Return [x, y] of the center of cell containing provided text 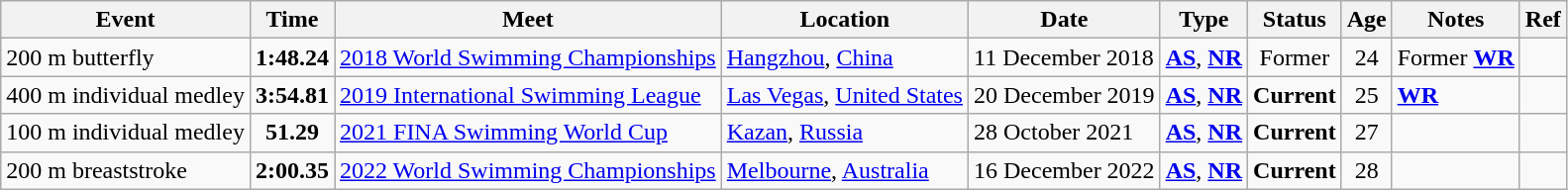
Status [1296, 20]
28 [1367, 170]
51.29 [291, 133]
3:54.81 [291, 95]
Former [1296, 57]
28 October 2021 [1064, 133]
Type [1203, 20]
Former WR [1456, 57]
WR [1456, 95]
Kazan, Russia [844, 133]
11 December 2018 [1064, 57]
Ref [1543, 20]
25 [1367, 95]
Meet [529, 20]
Event [126, 20]
Location [844, 20]
Age [1367, 20]
16 December 2022 [1064, 170]
2019 International Swimming League [529, 95]
24 [1367, 57]
Melbourne, Australia [844, 170]
1:48.24 [291, 57]
2022 World Swimming Championships [529, 170]
Las Vegas, United States [844, 95]
400 m individual medley [126, 95]
Notes [1456, 20]
200 m butterfly [126, 57]
Hangzhou, China [844, 57]
27 [1367, 133]
100 m individual medley [126, 133]
2:00.35 [291, 170]
Time [291, 20]
20 December 2019 [1064, 95]
Date [1064, 20]
2021 FINA Swimming World Cup [529, 133]
200 m breaststroke [126, 170]
2018 World Swimming Championships [529, 57]
